Scan for the cell matching the given text and deliver its [X, Y] coordinate at center. 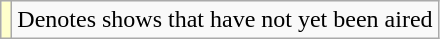
Denotes shows that have not yet been aired [225, 20]
